Output the [X, Y] coordinate of the center of the cell containing the given text.  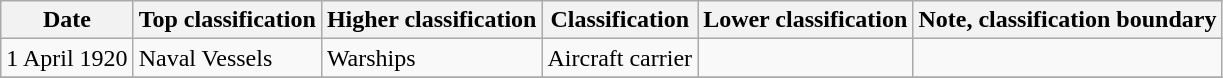
Date [67, 20]
Note, classification boundary [1068, 20]
Classification [620, 20]
Top classification [227, 20]
Higher classification [432, 20]
Warships [432, 58]
Naval Vessels [227, 58]
Aircraft carrier [620, 58]
Lower classification [806, 20]
1 April 1920 [67, 58]
